Identify which cell holds the provided text, then report its (x, y) central coordinate. 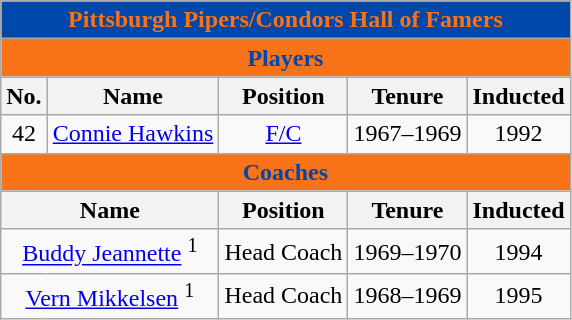
1967–1969 (408, 134)
42 (24, 134)
1994 (518, 252)
Coaches (286, 172)
Buddy Jeannette 1 (110, 252)
1992 (518, 134)
1995 (518, 296)
Connie Hawkins (133, 134)
Vern Mikkelsen 1 (110, 296)
Pittsburgh Pipers/Condors Hall of Famers (286, 20)
Players (286, 58)
1968–1969 (408, 296)
No. (24, 96)
F/C (284, 134)
1969–1970 (408, 252)
